Provide the [X, Y] coordinate of the cell's center where the given text is located.  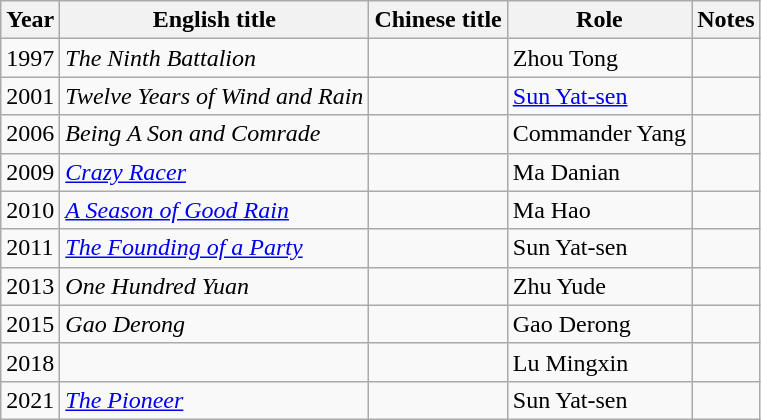
Zhou Tong [599, 58]
One Hundred Yuan [214, 286]
Ma Danian [599, 172]
1997 [30, 58]
Year [30, 20]
2001 [30, 96]
A Season of Good Rain [214, 210]
Role [599, 20]
2018 [30, 362]
Commander Yang [599, 134]
2010 [30, 210]
Crazy Racer [214, 172]
2013 [30, 286]
Being A Son and Comrade [214, 134]
Lu Mingxin [599, 362]
2009 [30, 172]
Zhu Yude [599, 286]
The Pioneer [214, 400]
Notes [726, 20]
2011 [30, 248]
2015 [30, 324]
Ma Hao [599, 210]
English title [214, 20]
The Ninth Battalion [214, 58]
2006 [30, 134]
The Founding of a Party [214, 248]
Twelve Years of Wind and Rain [214, 96]
Chinese title [438, 20]
2021 [30, 400]
